Determine the (x, y) coordinate at the center of the cell enclosing the given text.  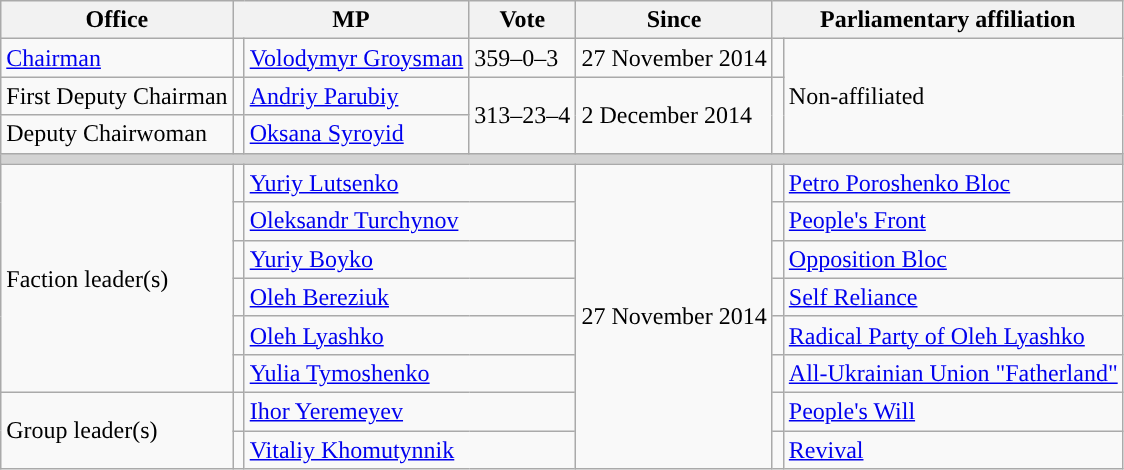
Yulia Tymoshenko (410, 373)
Oleksandr Turchynov (410, 221)
Faction leader(s) (117, 278)
Vote (522, 20)
Opposition Bloc (953, 259)
Andriy Parubiy (356, 96)
Office (117, 20)
Parliamentary affiliation (948, 20)
2 December 2014 (674, 115)
Group leader(s) (117, 430)
Oleh Lyashko (410, 335)
First Deputy Chairman (117, 96)
Ihor Yeremeyev (410, 411)
Radical Party of Oleh Lyashko (953, 335)
All-Ukrainian Union "Fatherland" (953, 373)
Petro Poroshenko Bloc (953, 183)
Non-affiliated (953, 96)
Chairman (117, 58)
Self Reliance (953, 297)
359–0–3 (522, 58)
Since (674, 20)
Volodymyr Groysman (356, 58)
People's Front (953, 221)
313–23–4 (522, 115)
Oleh Bereziuk (410, 297)
Oksana Syroyid (356, 134)
Vitaliy Khomutynnik (410, 449)
People's Will (953, 411)
Deputy Chairwoman (117, 134)
Yuriy Lutsenko (410, 183)
MP (351, 20)
Yuriy Boyko (410, 259)
Revival (953, 449)
